Extract the (X, Y) coordinate from the center of the cell holding the provided text.  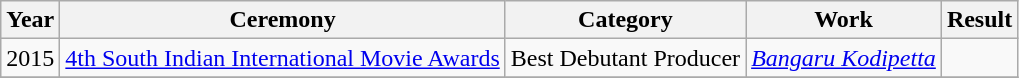
Best Debutant Producer (625, 58)
Category (625, 20)
4th South Indian International Movie Awards (282, 58)
Result (979, 20)
Bangaru Kodipetta (844, 58)
2015 (30, 58)
Ceremony (282, 20)
Work (844, 20)
Year (30, 20)
